Pinpoint the cell where the given text exists, returning its (X, Y) midpoint coordinate. 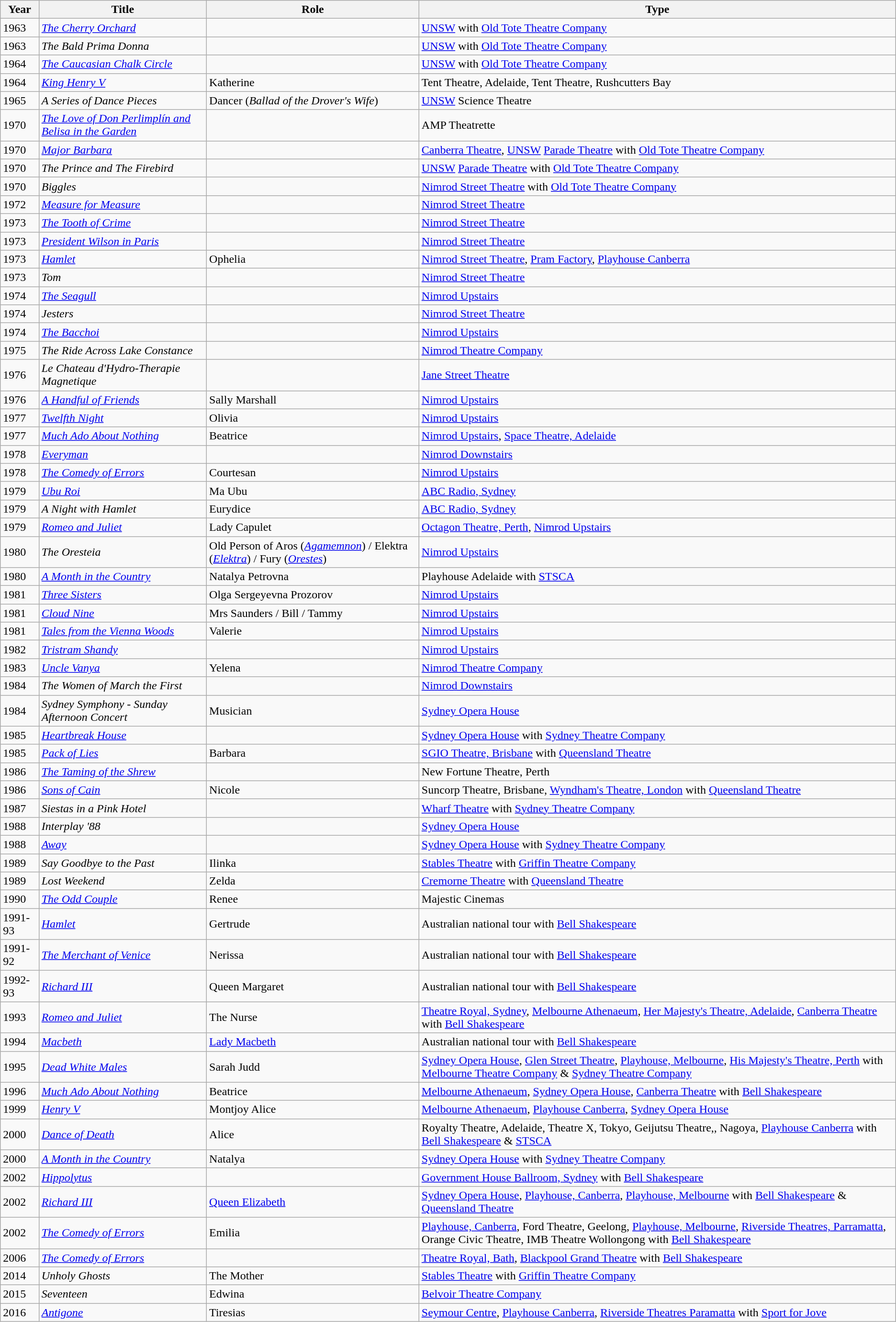
Theatre Royal, Bath, Blackpool Grand Theatre with Bell Shakespeare (657, 1257)
1990 (20, 899)
Dead White Males (123, 1066)
The Love of Don Perlimplín and Belisa in the Garden (123, 125)
A Night with Hamlet (123, 509)
Lady Macbeth (313, 1042)
SGIO Theatre, Brisbane with Queensland Theatre (657, 753)
Natalya (313, 1159)
Melbourne Athenaeum, Playhouse Canberra, Sydney Opera House (657, 1109)
Dancer (Ballad of the Drover's Wife) (313, 101)
1965 (20, 101)
2016 (20, 1312)
Lady Capulet (313, 527)
A Handful of Friends (123, 400)
Measure for Measure (123, 204)
Henry V (123, 1109)
The Oresteia (123, 551)
The Ride Across Lake Constance (123, 350)
Melbourne Athenaeum, Sydney Opera House, Canberra Theatre with Bell Shakespeare (657, 1091)
1975 (20, 350)
Tent Theatre, Adelaide, Tent Theatre, Rushcutters Bay (657, 82)
Le Chateau d'Hydro-Therapie Magnetique (123, 375)
Nerissa (313, 955)
Hippolytus (123, 1177)
Wharf Theatre with Sydney Theatre Company (657, 808)
Three Sisters (123, 595)
Macbeth (123, 1042)
2015 (20, 1294)
Major Barbara (123, 150)
Biggles (123, 186)
Jesters (123, 314)
Katherine (313, 82)
Emilia (313, 1233)
Octagon Theatre, Perth, Nimrod Upstairs (657, 527)
1982 (20, 650)
Say Goodbye to the Past (123, 863)
Twelfth Night (123, 418)
Everyman (123, 454)
Lost Weekend (123, 881)
1991-93 (20, 924)
Royalty Theatre, Adelaide, Theatre X, Tokyo, Geijutsu Theatre,, Nagoya, Playhouse Canberra with Bell Shakespeare & STSCA (657, 1134)
Renee (313, 899)
Ma Ubu (313, 491)
Role (313, 10)
Edwina (313, 1294)
2014 (20, 1276)
Sons of Cain (123, 790)
Ubu Roi (123, 491)
Siestas in a Pink Hotel (123, 808)
Natalya Petrovna (313, 577)
Musician (313, 710)
The Bacchoi (123, 332)
2006 (20, 1257)
1995 (20, 1066)
Dance of Death (123, 1134)
The Odd Couple (123, 899)
Playhouse Adelaide with STSCA (657, 577)
The Seagull (123, 296)
Montjoy Alice (313, 1109)
King Henry V (123, 82)
The Taming of the Shrew (123, 772)
1983 (20, 668)
The Caucasian Chalk Circle (123, 64)
Ophelia (313, 259)
Nimrod Street Theatre, Pram Factory, Playhouse Canberra (657, 259)
Heartbreak House (123, 735)
President Wilson in Paris (123, 241)
The Prince and The Firebird (123, 168)
Yelena (313, 668)
Old Person of Aros (Agamemnon) / Elektra (Elektra) / Fury (Orestes) (313, 551)
Belvoir Theatre Company (657, 1294)
The Mother (313, 1276)
Eurydice (313, 509)
The Women of March the First (123, 686)
Courtesan (313, 472)
Interplay '88 (123, 826)
Alice (313, 1134)
Seymour Centre, Playhouse Canberra, Riverside Theatres Paramatta with Sport for Jove (657, 1312)
Uncle Vanya (123, 668)
AMP Theatrette (657, 125)
Barbara (313, 753)
Queen Margaret (313, 986)
Mrs Saunders / Bill / Tammy (313, 613)
Seventeen (123, 1294)
Valerie (313, 631)
The Tooth of Crime (123, 223)
The Merchant of Venice (123, 955)
Olga Sergeyevna Prozorov (313, 595)
Ilinka (313, 863)
Tales from the Vienna Woods (123, 631)
Cremorne Theatre with Queensland Theatre (657, 881)
Theatre Royal, Sydney, Melbourne Athenaeum, Her Majesty's Theatre, Adelaide, Canberra Theatre with Bell Shakespeare (657, 1018)
Year (20, 10)
UNSW Parade Theatre with Old Tote Theatre Company (657, 168)
Olivia (313, 418)
1996 (20, 1091)
Jane Street Theatre (657, 375)
Tom (123, 278)
Away (123, 844)
Tristram Shandy (123, 650)
The Cherry Orchard (123, 28)
1991-92 (20, 955)
Sarah Judd (313, 1066)
The Nurse (313, 1018)
1992-93 (20, 986)
Sydney Opera House, Glen Street Theatre, Playhouse, Melbourne, His Majesty's Theatre, Perth with Melbourne Theatre Company & Sydney Theatre Company (657, 1066)
Pack of Lies (123, 753)
Canberra Theatre, UNSW Parade Theatre with Old Tote Theatre Company (657, 150)
1993 (20, 1018)
New Fortune Theatre, Perth (657, 772)
Unholy Ghosts (123, 1276)
UNSW Science Theatre (657, 101)
Antigone (123, 1312)
Tiresias (313, 1312)
The Bald Prima Donna (123, 46)
Nicole (313, 790)
Majestic Cinemas (657, 899)
Queen Elizabeth (313, 1201)
1987 (20, 808)
Nimrod Street Theatre with Old Tote Theatre Company (657, 186)
Government House Ballroom, Sydney with Bell Shakespeare (657, 1177)
1999 (20, 1109)
Sally Marshall (313, 400)
Sydney Opera House, Playhouse, Canberra, Playhouse, Melbourne with Bell Shakespeare & Queensland Theatre (657, 1201)
Suncorp Theatre, Brisbane, Wyndham's Theatre, London with Queensland Theatre (657, 790)
A Series of Dance Pieces (123, 101)
Gertrude (313, 924)
Zelda (313, 881)
Title (123, 10)
1994 (20, 1042)
Type (657, 10)
Nimrod Upstairs, Space Theatre, Adelaide (657, 436)
Sydney Symphony - Sunday Afternoon Concert (123, 710)
Cloud Nine (123, 613)
1972 (20, 204)
